Return the [x, y] coordinate for the center point of the cell that contains the specified text.  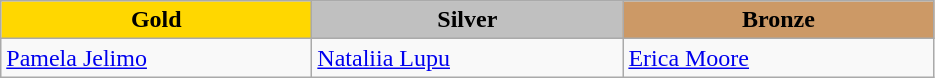
Nataliia Lupu [468, 58]
Pamela Jelimo [156, 58]
Erica Moore [778, 58]
Bronze [778, 20]
Silver [468, 20]
Gold [156, 20]
